Identify which cell holds the provided text, then report its [X, Y] central coordinate. 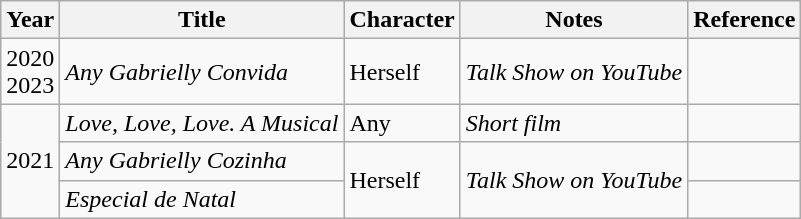
Year [30, 20]
Short film [574, 123]
Any Gabrielly Cozinha [202, 161]
20202023 [30, 72]
Especial de Natal [202, 199]
Notes [574, 20]
Title [202, 20]
Character [402, 20]
Any Gabrielly Convida [202, 72]
2021 [30, 161]
Any [402, 123]
Reference [744, 20]
Love, Love, Love. A Musical [202, 123]
